Find where the given text appears and provide that cell's center as [X, Y] coordinate. 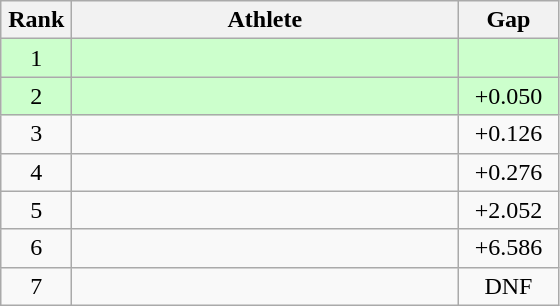
4 [36, 172]
+0.126 [508, 134]
Gap [508, 20]
Athlete [265, 20]
+0.050 [508, 96]
+2.052 [508, 210]
5 [36, 210]
6 [36, 248]
Rank [36, 20]
+6.586 [508, 248]
2 [36, 96]
7 [36, 286]
+0.276 [508, 172]
3 [36, 134]
1 [36, 58]
DNF [508, 286]
